Determine the [X, Y] coordinate at the center of the cell enclosing the given text.  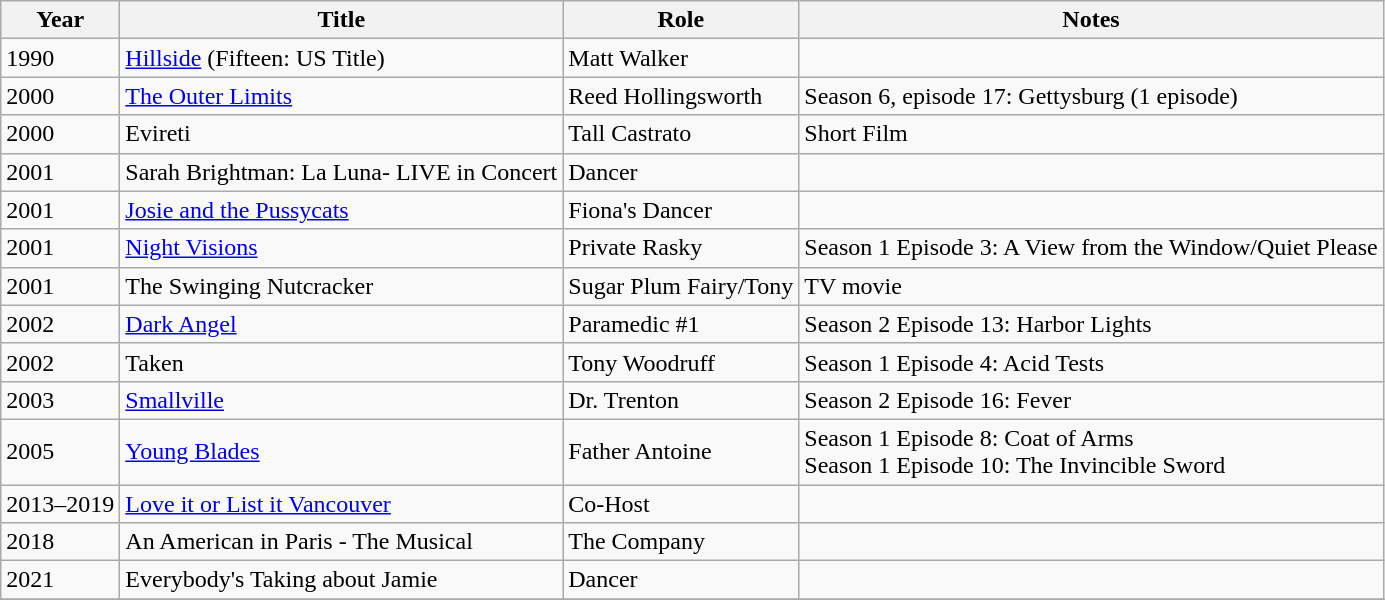
Matt Walker [681, 58]
Father Antoine [681, 452]
Everybody's Taking about Jamie [342, 580]
Love it or List it Vancouver [342, 503]
The Swinging Nutcracker [342, 286]
Title [342, 20]
1990 [60, 58]
Tony Woodruff [681, 362]
Private Rasky [681, 248]
Season 1 Episode 3: A View from the Window/Quiet Please [1091, 248]
Co-Host [681, 503]
2013–2019 [60, 503]
TV movie [1091, 286]
Night Visions [342, 248]
Dr. Trenton [681, 400]
2003 [60, 400]
Sarah Brightman: La Luna- LIVE in Concert [342, 172]
Evireti [342, 134]
The Company [681, 542]
Hillside (Fifteen: US Title) [342, 58]
2018 [60, 542]
2021 [60, 580]
Notes [1091, 20]
2005 [60, 452]
The Outer Limits [342, 96]
Dark Angel [342, 324]
Fiona's Dancer [681, 210]
Reed Hollingsworth [681, 96]
Season 1 Episode 8: Coat of ArmsSeason 1 Episode 10: The Invincible Sword [1091, 452]
Smallville [342, 400]
Season 1 Episode 4: Acid Tests [1091, 362]
Tall Castrato [681, 134]
Year [60, 20]
Role [681, 20]
Sugar Plum Fairy/Tony [681, 286]
Short Film [1091, 134]
Taken [342, 362]
Season 2 Episode 13: Harbor Lights [1091, 324]
Josie and the Pussycats [342, 210]
An American in Paris - The Musical [342, 542]
Season 2 Episode 16: Fever [1091, 400]
Paramedic #1 [681, 324]
Season 6, episode 17: Gettysburg (1 episode) [1091, 96]
Young Blades [342, 452]
